Find where the given text appears and provide that cell's center as (X, Y) coordinate. 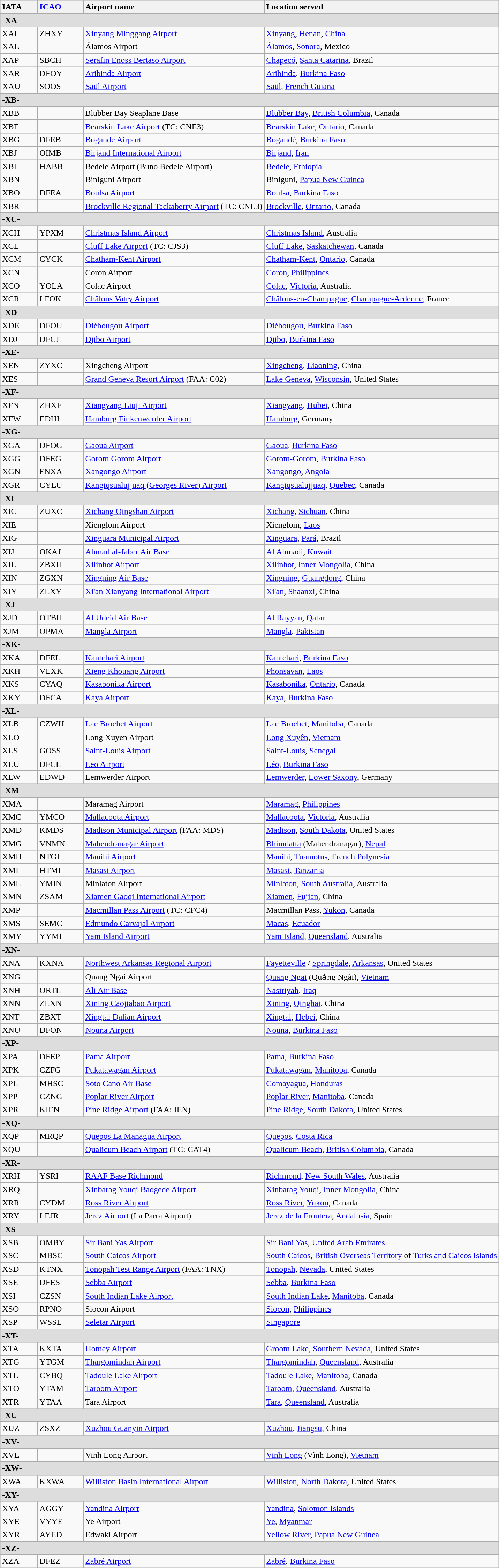
-XQ- (250, 1123)
XBJ (19, 153)
Edmundo Carvajal Airport (174, 923)
South Caicos Airport (174, 1256)
XCR (19, 299)
Long Xuyen Airport (174, 737)
-XR- (250, 1163)
Lemwerder Airport (174, 777)
Gorom-Gorom, Burkina Faso (381, 458)
Ye, Myanmar (381, 1521)
Xilinhot, Inner Mongolia, China (381, 565)
Minlaton, South Australia, Australia (381, 883)
Richmond, New South Wales, Australia (381, 1176)
XBL (19, 166)
Yam Island, Queensland, Australia (381, 936)
LEJR (61, 1216)
SBCH (61, 60)
KMDS (61, 830)
LFOK (61, 299)
Tadoule Lake, Manitoba, Canada (381, 1375)
Xiamen Gaoqi International Airport (174, 897)
XCO (19, 286)
MBSC (61, 1256)
KXWA (61, 1481)
Cluff Lake Airport (TC: CJS3) (174, 246)
Bogande Airport (174, 140)
XLO (19, 737)
-XF- (250, 392)
Vinh Long Airport (174, 1455)
ZYXC (61, 365)
Xieng Khouang Airport (174, 671)
Coron Airport (174, 272)
Quang Ngai Airport (174, 977)
XIJ (19, 551)
ZLXN (61, 1003)
YMCO (61, 817)
Grand Geneva Resort Airport (FAA: C02) (174, 379)
ZBXH (61, 565)
Williston Basin International Airport (174, 1481)
XSI (19, 1296)
XIY (19, 591)
Siocon, Philippines (381, 1309)
Christmas Island, Australia (381, 233)
DFEB (61, 140)
XNG (19, 977)
Diébougou, Burkina Faso (381, 326)
Lac Brochet, Manitoba, Canada (381, 724)
Xienglom, Laos (381, 525)
ZSXZ (61, 1428)
Xangongo, Angola (381, 472)
Aribinda, Burkina Faso (381, 73)
Soto Cano Air Base (174, 1083)
Tonopah, Nevada, United States (381, 1269)
DFCJ (61, 339)
XMD (19, 830)
XMN (19, 897)
CZWH (61, 724)
CZSN (61, 1296)
Boulsa, Burkina Faso (381, 193)
Thargomindah Airport (174, 1362)
Fayetteville / Springdale, Arkansas, United States (381, 963)
Yam Island Airport (174, 936)
XSP (19, 1322)
ICAO (61, 7)
Sir Bani Yas Airport (174, 1242)
Pama, Burkina Faso (381, 1056)
Bogandé, Burkina Faso (381, 140)
XIL (19, 565)
XDJ (19, 339)
Xiamen, Fujian, China (381, 897)
South Indian Lake Airport (174, 1296)
XGR (19, 485)
YTAA (61, 1402)
Saint-Louis, Senegal (381, 751)
Bearskin Lake Airport (TC: CNE3) (174, 126)
KIEN (61, 1110)
Xilinhot Airport (174, 565)
Pukatawagan, Manitoba, Canada (381, 1070)
DFOU (61, 326)
VLXK (61, 671)
Serafin Enoss Bertaso Airport (174, 60)
Xangongo Airport (174, 472)
Xining, Qinghai, China (381, 1003)
XMC (19, 817)
HTMI (61, 870)
Ahmad al-Jaber Air Base (174, 551)
Manihi, Tuamotus, French Polynesia (381, 857)
Quepos La Managua Airport (174, 1136)
Saül Airport (174, 87)
Chatham-Kent Airport (174, 259)
Xinbarag Youqi, Inner Mongolia, China (381, 1189)
DFEA (61, 193)
Cluff Lake, Saskatchewan, Canada (381, 246)
-XT- (250, 1335)
XMS (19, 923)
KXTA (61, 1349)
Gorom Gorom Airport (174, 458)
Taroom Airport (174, 1389)
KXNA (61, 963)
XNU (19, 1030)
ORTL (61, 990)
Tara Airport (174, 1402)
Coron, Philippines (381, 272)
Diébougou Airport (174, 326)
Masasi Airport (174, 870)
Xichang Qingshan Airport (174, 512)
Blubber Bay Seaplane Base (174, 113)
Qualicum Beach Airport (TC: CAT4) (174, 1150)
DFON (61, 1030)
WSSL (61, 1322)
Xinyang Minggang Airport (174, 33)
Kasabonika Airport (174, 684)
Christmas Island Airport (174, 233)
Macmillan Pass, Yukon, Canada (381, 910)
XKS (19, 684)
EDHI (61, 419)
Hamburg, Germany (381, 419)
Ross River Airport (174, 1203)
AGGY (61, 1508)
OPMA (61, 631)
OTBH (61, 618)
Xingning Air Base (174, 578)
Location served (381, 7)
XAI (19, 33)
XLB (19, 724)
XSD (19, 1269)
Jerez Airport (La Parra Airport) (174, 1216)
XIG (19, 538)
-XU- (250, 1415)
Groom Lake, Southern Nevada, United States (381, 1349)
Xinguara, Pará, Brazil (381, 538)
YTAM (61, 1389)
Xiangyang, Hubei, China (381, 405)
Kangiqsualujjuaq, Quebec, Canada (381, 485)
KTNX (61, 1269)
ZBXT (61, 1017)
XPP (19, 1096)
Yellow River, Papua New Guinea (381, 1535)
ZHXY (61, 33)
XTL (19, 1375)
Bedele, Ethiopia (381, 166)
Blubber Bay, British Columbia, Canada (381, 113)
DFEP (61, 1056)
Sebba, Burkina Faso (381, 1282)
-XN- (250, 950)
Pama Airport (174, 1056)
-XG- (250, 432)
EDWD (61, 777)
Kantchari Airport (174, 658)
Phonsavan, Laos (381, 671)
Châlons Vatry Airport (174, 299)
Lac Brochet Airport (174, 724)
IATA (19, 7)
XIE (19, 525)
XJM (19, 631)
MRQP (61, 1136)
South Indian Lake, Manitoba, Canada (381, 1296)
GOSS (61, 751)
Chatham-Kent, Ontario, Canada (381, 259)
XBE (19, 126)
CYLU (61, 485)
Northwest Arkansas Regional Airport (174, 963)
Xienglom Airport (174, 525)
Manihi Airport (174, 857)
Ali Air Base (174, 990)
-XW- (250, 1468)
XIN (19, 578)
XKH (19, 671)
Leo Airport (174, 764)
XQP (19, 1136)
-XA- (250, 20)
Long Xuyên, Vietnam (381, 737)
XCN (19, 272)
Xingcheng Airport (174, 365)
Mangla Airport (174, 631)
South Caicos, British Overseas Territory of Turks and Caicos Islands (381, 1256)
Tara, Queensland, Australia (381, 1402)
Singapore (381, 1322)
Brockville Regional Tackaberry Airport (TC: CNL3) (174, 206)
DFOY (61, 73)
Chapecó, Santa Catarina, Brazil (381, 60)
ZGXN (61, 578)
XEN (19, 365)
-XV- (250, 1442)
Taroom, Queensland, Australia (381, 1389)
Madison, South Dakota, United States (381, 830)
Masasi, Tanzania (381, 870)
RAAF Base Richmond (174, 1176)
Xinguara Municipal Airport (174, 538)
XBB (19, 113)
Siocon Airport (174, 1309)
XJD (19, 618)
Mallacoota Airport (174, 817)
Thargomindah, Queensland, Australia (381, 1362)
Léo, Burkina Faso (381, 764)
Bhimdatta (Mahendranagar), Nepal (381, 844)
Xingning, Guangdong, China (381, 578)
XSO (19, 1309)
Bedele Airport (Buno Bedele Airport) (174, 166)
Xingcheng, Liaoning, China (381, 365)
DFES (61, 1282)
-XP- (250, 1043)
Biniguni Airport (174, 180)
CYAQ (61, 684)
Sebba Airport (174, 1282)
Pukatawagan Airport (174, 1070)
XMH (19, 857)
XTR (19, 1402)
-XM- (250, 790)
XTA (19, 1349)
Gaoua Airport (174, 445)
-XB- (250, 100)
Biniguni, Papua New Guinea (381, 180)
XVL (19, 1455)
XKY (19, 697)
Jerez de la Frontera, Andalusia, Spain (381, 1216)
Aribinda Airport (174, 73)
-XC- (250, 219)
Kasabonika, Ontario, Canada (381, 684)
XFN (19, 405)
XBR (19, 206)
Djibo, Burkina Faso (381, 339)
Sir Bani Yas, United Arab Emirates (381, 1242)
Bearskin Lake, Ontario, Canada (381, 126)
Colac, Victoria, Australia (381, 286)
Maramag Airport (174, 804)
NTGI (61, 857)
HABB (61, 166)
Yandina Airport (174, 1508)
Al Ahmadi, Kuwait (381, 551)
Homey Airport (174, 1349)
XAL (19, 47)
ZUXC (61, 512)
CYBQ (61, 1375)
Zabré, Burkina Faso (381, 1561)
XZA (19, 1561)
XKA (19, 658)
Nasiriyah, Iraq (381, 990)
-XL- (250, 711)
Xuzhou Guanyin Airport (174, 1428)
Seletar Airport (174, 1322)
XPL (19, 1083)
Pine Ridge, South Dakota, United States (381, 1110)
XBN (19, 180)
OMBY (61, 1242)
XDE (19, 326)
Châlons-en-Champagne, Champagne-Ardenne, France (381, 299)
DFEL (61, 658)
XAR (19, 73)
Kaya Airport (174, 697)
XMG (19, 844)
XSB (19, 1242)
XFW (19, 419)
Brockville, Ontario, Canada (381, 206)
XMP (19, 910)
CZNG (61, 1096)
YOLA (61, 286)
DFOG (61, 445)
VNMN (61, 844)
XQU (19, 1150)
XRH (19, 1176)
-XE- (250, 352)
XNN (19, 1003)
VYYE (61, 1521)
XLS (19, 751)
Williston, North Dakota, United States (381, 1481)
XRQ (19, 1189)
XSE (19, 1282)
XML (19, 883)
CZFG (61, 1070)
XTO (19, 1389)
Macas, Ecuador (381, 923)
CYDM (61, 1203)
XAU (19, 87)
SOOS (61, 87)
Edwaki Airport (174, 1535)
Comayagua, Honduras (381, 1083)
-XI- (250, 498)
DFCL (61, 764)
XIC (19, 512)
Mallacoota, Victoria, Australia (381, 817)
XYE (19, 1521)
SEMC (61, 923)
XRR (19, 1203)
-XY- (250, 1495)
Zabré Airport (174, 1561)
Gaoua, Burkina Faso (381, 445)
XUZ (19, 1428)
Álamos, Sonora, Mexico (381, 47)
Ye Airport (174, 1521)
XPA (19, 1056)
Xiangyang Liuji Airport (174, 405)
Mangla, Pakistan (381, 631)
XCM (19, 259)
Qualicum Beach, British Columbia, Canada (381, 1150)
-XK- (250, 644)
XYA (19, 1508)
XBG (19, 140)
Birjand, Iran (381, 153)
ZHXF (61, 405)
Lemwerder, Lower Saxony, Germany (381, 777)
Maramag, Philippines (381, 804)
FNXA (61, 472)
XNA (19, 963)
XES (19, 379)
Minlaton Airport (174, 883)
XPR (19, 1110)
XRY (19, 1216)
-XZ- (250, 1548)
XPK (19, 1070)
Xuzhou, Jiangsu, China (381, 1428)
XMY (19, 936)
XAP (19, 60)
XGN (19, 472)
Xingtai, Hebei, China (381, 1017)
Saül, French Guiana (381, 87)
Xining Caojiabao Airport (174, 1003)
Saint-Louis Airport (174, 751)
Yandina, Solomon Islands (381, 1508)
AYED (61, 1535)
Xi'an Xianyang International Airport (174, 591)
Tonopah Test Range Airport (FAA: TNX) (174, 1269)
-XD- (250, 312)
RPNO (61, 1309)
Vinh Long (Vĩnh Long), Vietnam (381, 1455)
Ross River, Yukon, Canada (381, 1203)
Xingtai Dalian Airport (174, 1017)
Lake Geneva, Wisconsin, United States (381, 379)
Djibo Airport (174, 339)
Quang Ngai (Quảng Ngãi), Vietnam (381, 977)
Poplar River Airport (174, 1096)
XNH (19, 990)
YSRI (61, 1176)
Nouna, Burkina Faso (381, 1030)
XSC (19, 1256)
XNT (19, 1017)
YMIN (61, 883)
YYMI (61, 936)
Madison Municipal Airport (FAA: MDS) (174, 830)
XGG (19, 458)
Xinyang, Henan, China (381, 33)
Xichang, Sichuan, China (381, 512)
XLW (19, 777)
DFCA (61, 697)
XCH (19, 233)
XCL (19, 246)
OIMB (61, 153)
Xinbarag Youqi Baogede Airport (174, 1189)
CYCK (61, 259)
YTGM (61, 1362)
Colac Airport (174, 286)
YPXM (61, 233)
XWA (19, 1481)
XLU (19, 764)
Birjand International Airport (174, 153)
Boulsa Airport (174, 193)
Macmillan Pass Airport (TC: CFC4) (174, 910)
Kaya, Burkina Faso (381, 697)
Xi'an, Shaanxi, China (381, 591)
OKAJ (61, 551)
DFEZ (61, 1561)
Tadoule Lake Airport (174, 1375)
XGA (19, 445)
Quepos, Costa Rica (381, 1136)
Álamos Airport (174, 47)
-XJ- (250, 605)
XYR (19, 1535)
ZSAM (61, 897)
XTG (19, 1362)
Airport name (174, 7)
DFEG (61, 458)
XMI (19, 870)
Kangiqsualujjuaq (Georges River) Airport (174, 485)
XBO (19, 193)
Mahendranagar Airport (174, 844)
Nouna Airport (174, 1030)
Al Udeid Air Base (174, 618)
-XS- (250, 1229)
Kantchari, Burkina Faso (381, 658)
Pine Ridge Airport (FAA: IEN) (174, 1110)
Hamburg Finkenwerder Airport (174, 419)
Al Rayyan, Qatar (381, 618)
Poplar River, Manitoba, Canada (381, 1096)
MHSC (61, 1083)
ZLXY (61, 591)
XMA (19, 804)
